From the cell containing the given text, extract its center point as (x, y) coordinate. 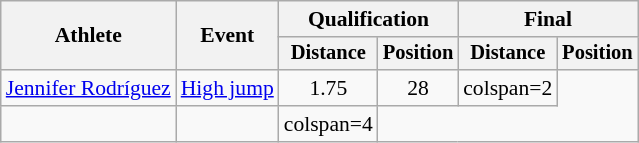
28 (418, 88)
Jennifer Rodríguez (88, 88)
Final (548, 19)
Event (228, 36)
colspan=4 (328, 124)
Qualification (368, 19)
colspan=2 (508, 88)
1.75 (328, 88)
High jump (228, 88)
Athlete (88, 36)
